Extract the (X, Y) coordinate from the center of the cell holding the provided text.  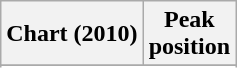
Peakposition (189, 34)
Chart (2010) (72, 34)
